Pinpoint the cell where the given text exists, returning its (X, Y) midpoint coordinate. 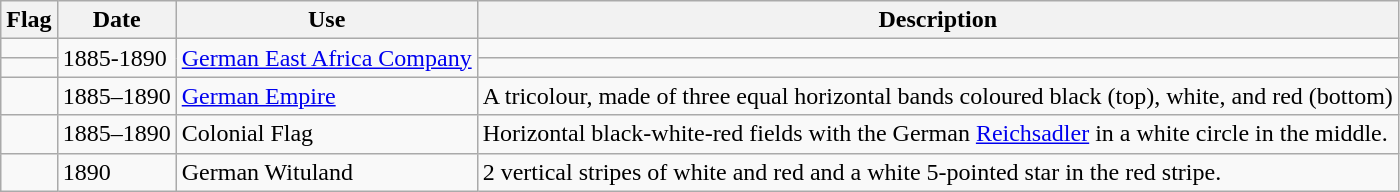
2 vertical stripes of white and red and a white 5-pointed star in the red stripe. (938, 172)
Flag (29, 20)
Colonial Flag (326, 134)
Horizontal black-white-red fields with the German Reichsadler in a white circle in the middle. (938, 134)
Use (326, 20)
Description (938, 20)
1885-1890 (116, 58)
German Wituland (326, 172)
German East Africa Company (326, 58)
1890 (116, 172)
German Empire (326, 96)
Date (116, 20)
A tricolour, made of three equal horizontal bands coloured black (top), white, and red (bottom) (938, 96)
